Capture the cell that displays the provided text and extract its [X, Y] central coordinate. 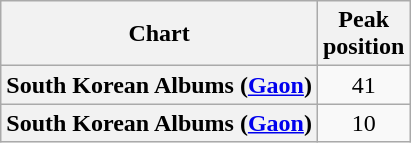
41 [363, 85]
10 [363, 123]
Chart [160, 34]
Peakposition [363, 34]
